Return the [x, y] coordinate for the center point of the cell that contains the specified text.  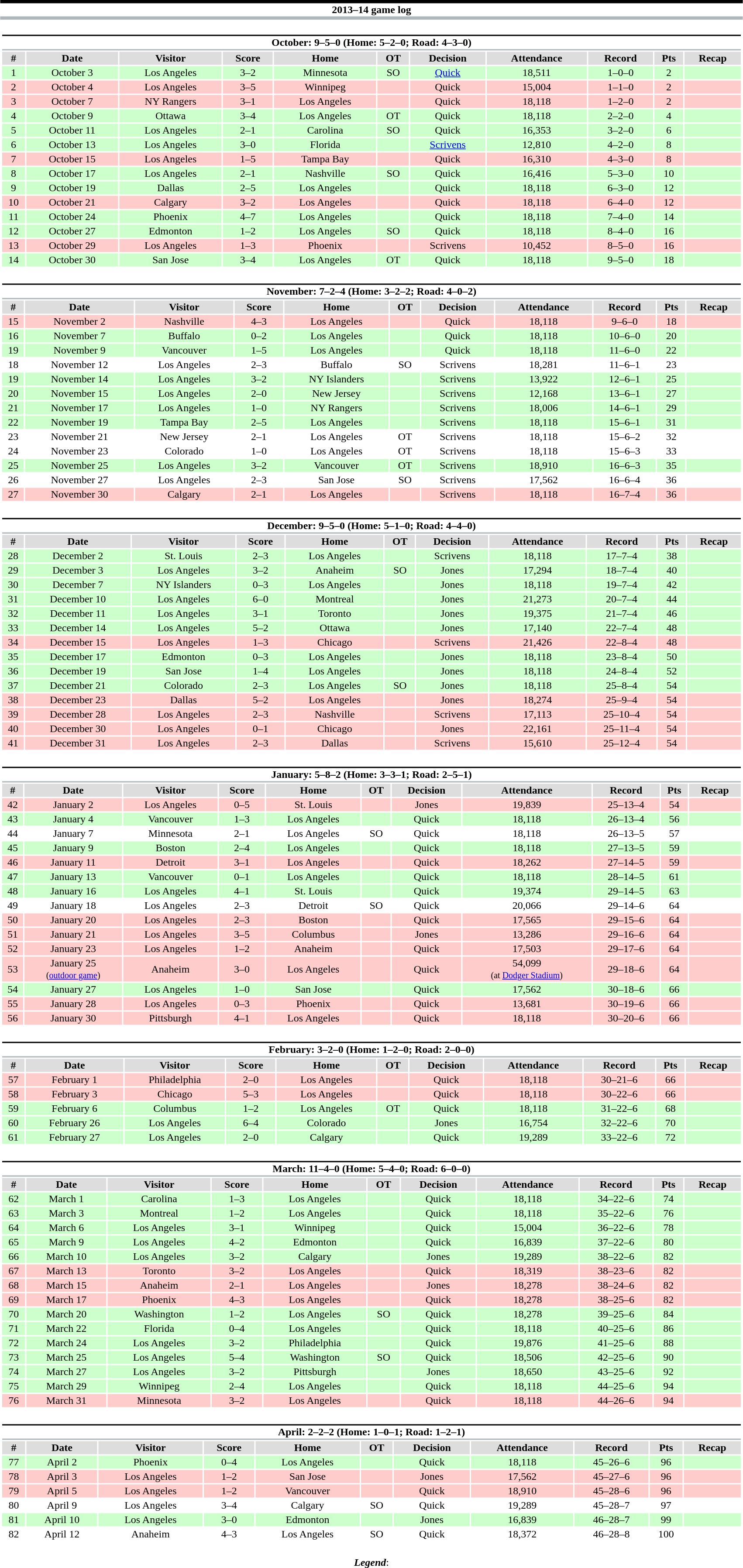
30–19–6 [626, 1004]
January 23 [73, 949]
20–7–4 [622, 599]
21,426 [537, 642]
97 [666, 1506]
38–23–6 [616, 1271]
19,375 [537, 613]
30–21–6 [619, 1080]
October 21 [72, 202]
0–2 [259, 336]
November 27 [79, 480]
January 2 [73, 805]
17,113 [537, 715]
December 21 [78, 686]
47 [13, 877]
March 24 [66, 1343]
26 [13, 480]
42–25–6 [616, 1357]
19,839 [526, 805]
32–22–6 [619, 1123]
January 9 [73, 848]
12–6–1 [624, 379]
10–6–0 [624, 336]
2–2–0 [620, 116]
March: 11–4–0 (Home: 5–4–0; Road: 6–0–0) [371, 1169]
18,511 [537, 73]
7 [14, 159]
24–8–4 [622, 671]
34–22–6 [616, 1199]
March 25 [66, 1357]
18,319 [527, 1271]
23–8–4 [622, 657]
79 [14, 1491]
October 9 [72, 116]
8–4–0 [620, 231]
21 [13, 408]
21–7–4 [622, 613]
65 [14, 1242]
43–25–6 [616, 1372]
January 28 [73, 1004]
15–6–2 [624, 437]
March 20 [66, 1314]
1–2–0 [620, 102]
6–0 [261, 599]
November 9 [79, 351]
45–28–6 [611, 1491]
November 19 [79, 422]
March 17 [66, 1300]
58 [13, 1094]
0–5 [242, 805]
43 [13, 819]
March 10 [66, 1257]
16,754 [533, 1123]
62 [14, 1199]
October 7 [72, 102]
25–11–4 [622, 729]
March 9 [66, 1242]
6–4–0 [620, 202]
25–10–4 [622, 715]
30–20–6 [626, 1018]
30–18–6 [626, 990]
33–22–6 [619, 1137]
24 [13, 451]
34 [13, 642]
99 [666, 1520]
October 17 [72, 173]
92 [669, 1372]
November 7 [79, 336]
27–14–5 [626, 862]
4–7 [248, 217]
1 [14, 73]
22–8–4 [622, 642]
6–3–0 [620, 188]
45–26–6 [611, 1462]
16–7–4 [624, 495]
30–22–6 [619, 1094]
7–4–0 [620, 217]
December 15 [78, 642]
40–25–6 [616, 1328]
December 28 [78, 715]
January 16 [73, 891]
81 [14, 1520]
9–6–0 [624, 322]
44–26–6 [616, 1401]
39–25–6 [616, 1314]
1–1–0 [620, 87]
13–6–1 [624, 393]
1–4 [261, 671]
19,374 [526, 891]
January 7 [73, 833]
4–2–0 [620, 144]
3 [14, 102]
January 21 [73, 935]
February 3 [75, 1094]
18,274 [537, 700]
December 10 [78, 599]
October: 9–5–0 (Home: 5–2–0; Road: 4–3–0) [371, 43]
October 13 [72, 144]
15,610 [537, 743]
4–3–0 [620, 159]
November 12 [79, 364]
37–22–6 [616, 1242]
November 21 [79, 437]
January 11 [73, 862]
November 25 [79, 466]
18,650 [527, 1372]
17,565 [526, 920]
30 [13, 585]
39 [13, 715]
4–2 [237, 1242]
17,503 [526, 949]
55 [13, 1004]
March 22 [66, 1328]
9 [14, 188]
11–6–0 [624, 351]
November 15 [79, 393]
90 [669, 1357]
26–13–4 [626, 819]
December 19 [78, 671]
November 23 [79, 451]
December 3 [78, 571]
25–8–4 [622, 686]
3–2–0 [620, 131]
December 2 [78, 556]
October 4 [72, 87]
January: 5–8–2 (Home: 3–3–1; Road: 2–5–1) [371, 774]
13,286 [526, 935]
69 [14, 1300]
10,452 [537, 246]
November 17 [79, 408]
March 29 [66, 1386]
36–22–6 [616, 1228]
5 [14, 131]
17,294 [537, 571]
April 9 [62, 1506]
18–7–4 [622, 571]
53 [13, 969]
45–28–7 [611, 1506]
December: 9–5–0 (Home: 5–1–0; Road: 4–4–0) [371, 526]
45 [13, 848]
February 26 [75, 1123]
15 [13, 322]
15–6–3 [624, 451]
December 14 [78, 628]
71 [14, 1328]
March 27 [66, 1372]
October 19 [72, 188]
8–5–0 [620, 246]
December 17 [78, 657]
18,372 [522, 1534]
29–14–6 [626, 906]
18,506 [527, 1357]
April 10 [62, 1520]
January 30 [73, 1018]
April 12 [62, 1534]
11–6–1 [624, 364]
77 [14, 1462]
November: 7–2–4 (Home: 3–2–2; Road: 4–0–2) [371, 292]
January 25(outdoor game) [73, 969]
March 13 [66, 1271]
13 [14, 246]
22–7–4 [622, 628]
October 11 [72, 131]
46–28–7 [611, 1520]
October 3 [72, 73]
November 14 [79, 379]
March 3 [66, 1213]
17–7–4 [622, 556]
December 30 [78, 729]
November 2 [79, 322]
29–17–6 [626, 949]
December 7 [78, 585]
January 20 [73, 920]
19–7–4 [622, 585]
19,876 [527, 1343]
April 3 [62, 1477]
January 13 [73, 877]
January 18 [73, 906]
29–16–6 [626, 935]
14–6–1 [624, 408]
25–9–4 [622, 700]
11 [14, 217]
38–24–6 [616, 1286]
October 24 [72, 217]
March 6 [66, 1228]
5–4 [237, 1357]
35–22–6 [616, 1213]
5–3–0 [620, 173]
49 [13, 906]
February 27 [75, 1137]
February 6 [75, 1108]
27–13–5 [626, 848]
October 15 [72, 159]
1–0–0 [620, 73]
73 [14, 1357]
29–14–5 [626, 891]
16,310 [537, 159]
13,681 [526, 1004]
100 [666, 1534]
45–27–6 [611, 1477]
November 30 [79, 495]
20,066 [526, 906]
18,006 [543, 408]
75 [14, 1386]
67 [14, 1271]
26–13–5 [626, 833]
46–28–8 [611, 1534]
October 27 [72, 231]
16,416 [537, 173]
12,810 [537, 144]
January 27 [73, 990]
37 [13, 686]
22,161 [537, 729]
April 5 [62, 1491]
18,262 [526, 862]
October 30 [72, 260]
February: 3–2–0 (Home: 1–2–0; Road: 2–0–0) [371, 1049]
December 11 [78, 613]
March 31 [66, 1401]
16–6–4 [624, 480]
21,273 [537, 599]
5–3 [251, 1094]
28 [13, 556]
25–12–4 [622, 743]
88 [669, 1343]
38–25–6 [616, 1300]
15–6–1 [624, 422]
2013–14 game log [371, 10]
51 [13, 935]
18,281 [543, 364]
16–6–3 [624, 466]
29–18–6 [626, 969]
25–13–4 [626, 805]
54,099(at Dodger Stadium) [526, 969]
41–25–6 [616, 1343]
March 15 [66, 1286]
16,353 [537, 131]
84 [669, 1314]
December 23 [78, 700]
February 1 [75, 1080]
April: 2–2–2 (Home: 1–0–1; Road: 1–2–1) [371, 1432]
January 4 [73, 819]
28–14–5 [626, 877]
April 2 [62, 1462]
41 [13, 743]
86 [669, 1328]
December 31 [78, 743]
17,140 [537, 628]
44–25–6 [616, 1386]
6–4 [251, 1123]
38–22–6 [616, 1257]
March 1 [66, 1199]
October 29 [72, 246]
9–5–0 [620, 260]
31–22–6 [619, 1108]
13,922 [543, 379]
60 [13, 1123]
29–15–6 [626, 920]
12,168 [543, 393]
